Return the (X, Y) coordinate for the center point of the cell that contains the specified text.  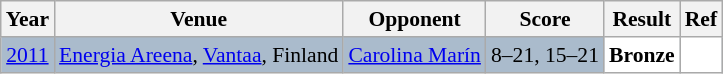
Energia Areena, Vantaa, Finland (198, 55)
Result (642, 19)
Bronze (642, 55)
Year (28, 19)
Carolina Marín (414, 55)
2011 (28, 55)
Score (545, 19)
Opponent (414, 19)
8–21, 15–21 (545, 55)
Ref (701, 19)
Venue (198, 19)
